Detect which cell encompasses the target text, then output its (X, Y) center coordinate. 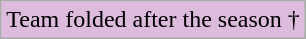
Team folded after the season † (154, 20)
